Scan for the cell matching the given text and deliver its (x, y) coordinate at center. 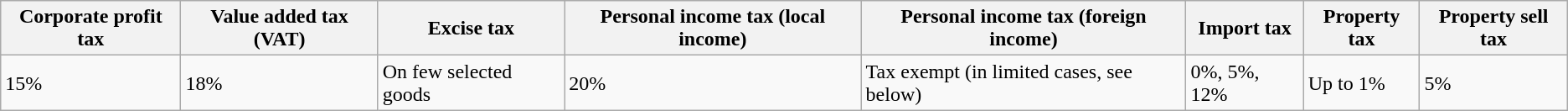
18% (280, 82)
Excise tax (471, 29)
0%, 5%, 12% (1245, 82)
Import tax (1245, 29)
5% (1493, 82)
15% (90, 82)
Personal income tax (foreign income) (1024, 29)
Value added tax (VAT) (280, 29)
Personal income tax (local income) (713, 29)
Tax exempt (in limited cases, see below) (1024, 82)
Property sell tax (1493, 29)
Property tax (1362, 29)
Up to 1% (1362, 82)
On few selected goods (471, 82)
20% (713, 82)
Corporate profit tax (90, 29)
